Return [X, Y] of the center of cell containing provided text 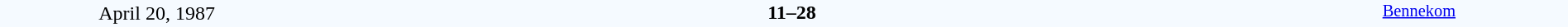
April 20, 1987 [157, 13]
Bennekom [1419, 13]
11–28 [791, 12]
